Detect which cell encompasses the target text, then output its [x, y] center coordinate. 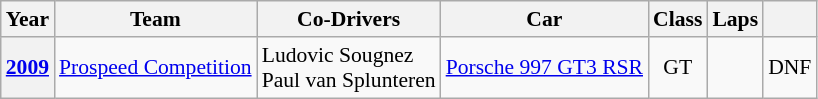
Co-Drivers [349, 19]
Porsche 997 GT3 RSR [544, 68]
Class [678, 19]
Laps [735, 19]
Team [156, 19]
2009 [28, 68]
GT [678, 68]
Prospeed Competition [156, 68]
Car [544, 19]
Ludovic Sougnez Paul van Splunteren [349, 68]
DNF [790, 68]
Year [28, 19]
